Extract the [X, Y] coordinate from the center of the cell holding the provided text.  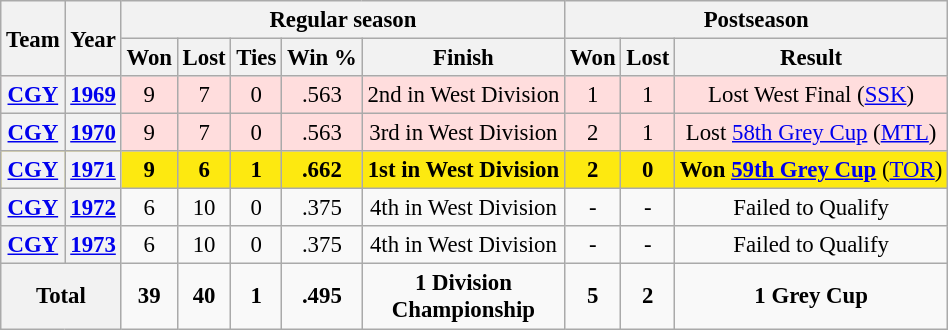
1st in West Division [464, 170]
Ties [256, 58]
Result [812, 58]
Total [61, 296]
Win % [322, 58]
Team [33, 38]
1971 [93, 170]
Regular season [343, 20]
1973 [93, 245]
1 Grey Cup [812, 296]
1972 [93, 208]
5 [593, 296]
3rd in West Division [464, 133]
39 [149, 296]
2nd in West Division [464, 95]
Lost West Final (SSK) [812, 95]
1970 [93, 133]
.495 [322, 296]
Finish [464, 58]
Lost 58th Grey Cup (MTL) [812, 133]
1969 [93, 95]
Won 59th Grey Cup (TOR) [812, 170]
40 [204, 296]
Postseason [756, 20]
Year [93, 38]
1 DivisionChampionship [464, 296]
.662 [322, 170]
